Capture the cell that displays the provided text and extract its (x, y) central coordinate. 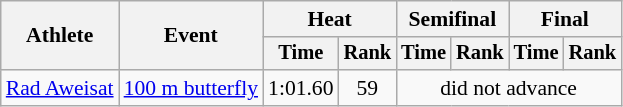
Heat (330, 19)
Final (565, 19)
1:01.60 (300, 88)
59 (368, 88)
Athlete (60, 36)
did not advance (508, 88)
Event (191, 36)
Rad Aweisat (60, 88)
Semifinal (452, 19)
100 m butterfly (191, 88)
